Detect which cell encompasses the target text, then output its (x, y) center coordinate. 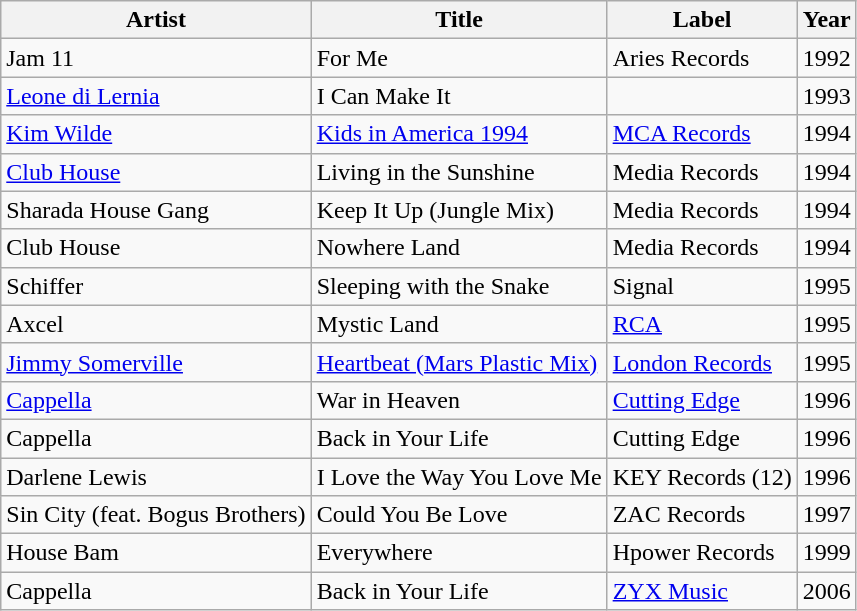
Aries Records (702, 58)
Sleeping with the Snake (459, 286)
Hpower Records (702, 553)
House Bam (156, 553)
Heartbeat (Mars Plastic Mix) (459, 362)
Everywhere (459, 553)
Label (702, 20)
Signal (702, 286)
I Can Make It (459, 96)
1993 (826, 96)
Nowhere Land (459, 248)
Year (826, 20)
Mystic Land (459, 324)
ZYX Music (702, 591)
Could You Be Love (459, 515)
London Records (702, 362)
War in Heaven (459, 400)
Living in the Sunshine (459, 172)
Axcel (156, 324)
Jimmy Somerville (156, 362)
ZAC Records (702, 515)
Sin City (feat. Bogus Brothers) (156, 515)
Jam 11 (156, 58)
Darlene Lewis (156, 477)
1997 (826, 515)
Kids in America 1994 (459, 134)
RCA (702, 324)
Kim Wilde (156, 134)
For Me (459, 58)
Artist (156, 20)
Title (459, 20)
1999 (826, 553)
KEY Records (12) (702, 477)
Leone di Lernia (156, 96)
Schiffer (156, 286)
Keep It Up (Jungle Mix) (459, 210)
Sharada House Gang (156, 210)
MCA Records (702, 134)
I Love the Way You Love Me (459, 477)
2006 (826, 591)
1992 (826, 58)
